Detect which cell encompasses the target text, then output its (x, y) center coordinate. 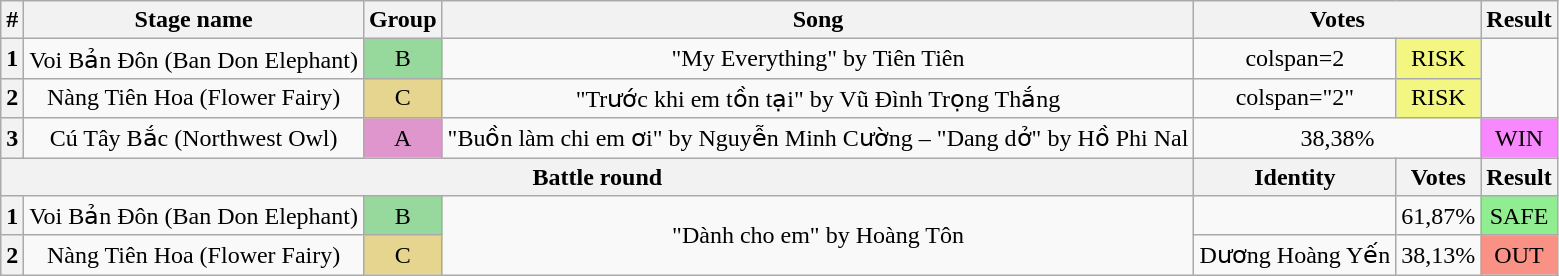
38,38% (1338, 138)
61,87% (1438, 216)
38,13% (1438, 255)
"Trước khi em tồn tại" by Vũ Đình Trọng Thắng (818, 98)
Identity (1295, 177)
Battle round (598, 177)
Dương Hoàng Yến (1295, 255)
WIN (1519, 138)
Stage name (194, 20)
colspan=2 (1295, 59)
SAFE (1519, 216)
# (12, 20)
Group (402, 20)
Song (818, 20)
"My Everything" by Tiên Tiên (818, 59)
3 (12, 138)
"Dành cho em" by Hoàng Tôn (818, 236)
OUT (1519, 255)
"Buồn làm chi em ơi" by Nguyễn Minh Cường – "Dang dở" by Hồ Phi Nal (818, 138)
A (402, 138)
colspan="2" (1295, 98)
Cú Tây Bắc (Northwest Owl) (194, 138)
